Output the [X, Y] coordinate of the center of the cell containing the given text.  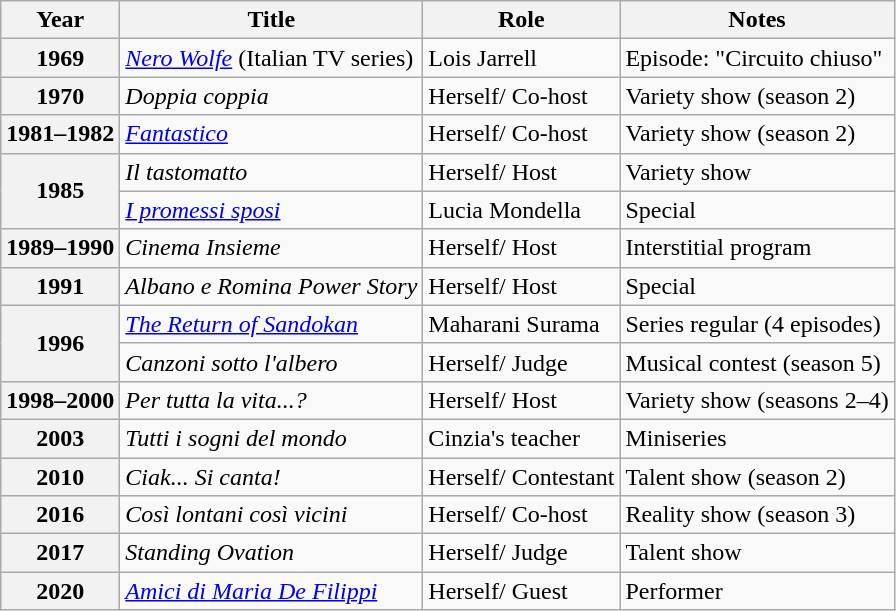
Per tutta la vita...? [272, 400]
Così lontani così vicini [272, 515]
2017 [60, 553]
Nero Wolfe (Italian TV series) [272, 58]
Il tastomatto [272, 172]
1989–1990 [60, 248]
Albano e Romina Power Story [272, 286]
Standing Ovation [272, 553]
1996 [60, 343]
Miniseries [757, 438]
Talent show [757, 553]
1969 [60, 58]
Cinzia's teacher [522, 438]
Maharani Surama [522, 324]
Amici di Maria De Filippi [272, 591]
1970 [60, 96]
Cinema Insieme [272, 248]
The Return of Sandokan [272, 324]
Variety show [757, 172]
Tutti i sogni del mondo [272, 438]
1981–1982 [60, 134]
Lois Jarrell [522, 58]
Musical contest (season 5) [757, 362]
Variety show (seasons 2–4) [757, 400]
Notes [757, 20]
Ciak... Si canta! [272, 477]
Year [60, 20]
2016 [60, 515]
Herself/ Guest [522, 591]
Reality show (season 3) [757, 515]
Interstitial program [757, 248]
Herself/ Contestant [522, 477]
1998–2000 [60, 400]
Fantastico [272, 134]
Doppia coppia [272, 96]
1985 [60, 191]
Episode: "Circuito chiuso" [757, 58]
2010 [60, 477]
Lucia Mondella [522, 210]
Role [522, 20]
I promessi sposi [272, 210]
1991 [60, 286]
Performer [757, 591]
Series regular (4 episodes) [757, 324]
Canzoni sotto l'albero [272, 362]
Talent show (season 2) [757, 477]
2020 [60, 591]
Title [272, 20]
2003 [60, 438]
